Extract the [X, Y] coordinate from the center of the cell holding the provided text.  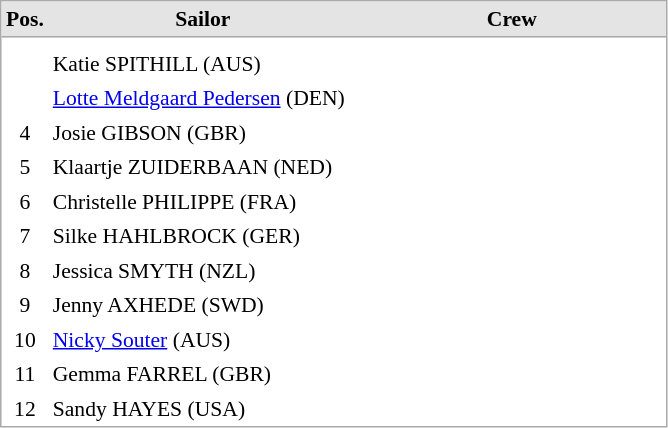
Jenny AXHEDE (SWD) [202, 305]
5 [26, 167]
Jessica SMYTH (NZL) [202, 271]
6 [26, 201]
Sailor [202, 20]
Nicky Souter (AUS) [202, 339]
Crew [512, 20]
Katie SPITHILL (AUS) [202, 63]
9 [26, 305]
Klaartje ZUIDERBAAN (NED) [202, 167]
10 [26, 339]
Pos. [26, 20]
Christelle PHILIPPE (FRA) [202, 201]
4 [26, 133]
Silke HAHLBROCK (GER) [202, 236]
12 [26, 409]
11 [26, 374]
Gemma FARREL (GBR) [202, 374]
Josie GIBSON (GBR) [202, 133]
Sandy HAYES (USA) [202, 409]
8 [26, 271]
7 [26, 236]
Lotte Meldgaard Pedersen (DEN) [202, 98]
